Provide the [x, y] coordinate of the cell's center where the given text is located.  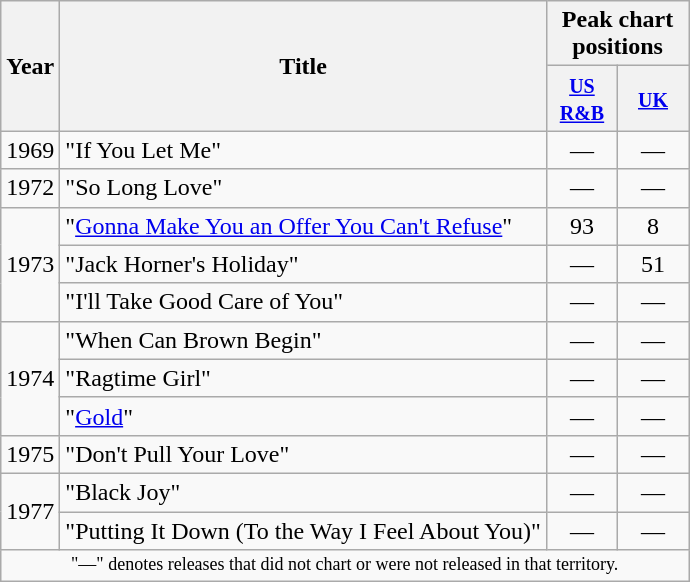
1975 [30, 454]
1972 [30, 188]
1977 [30, 511]
"Gold" [304, 416]
Title [304, 66]
1969 [30, 150]
"So Long Love" [304, 188]
"I'll Take Good Care of You" [304, 302]
8 [652, 226]
"Gonna Make You an Offer You Can't Refuse" [304, 226]
US R&B [582, 98]
"If You Let Me" [304, 150]
"—" denotes releases that did not chart or were not released in that territory. [345, 566]
"Ragtime Girl" [304, 378]
Peak chart positions [617, 34]
1974 [30, 378]
UK [652, 98]
"Black Joy" [304, 492]
"Jack Horner's Holiday" [304, 264]
"Putting It Down (To the Way I Feel About You)" [304, 531]
51 [652, 264]
93 [582, 226]
"Don't Pull Your Love" [304, 454]
"When Can Brown Begin" [304, 340]
1973 [30, 264]
Year [30, 66]
